Determine the [x, y] coordinate at the center of the cell enclosing the given text.  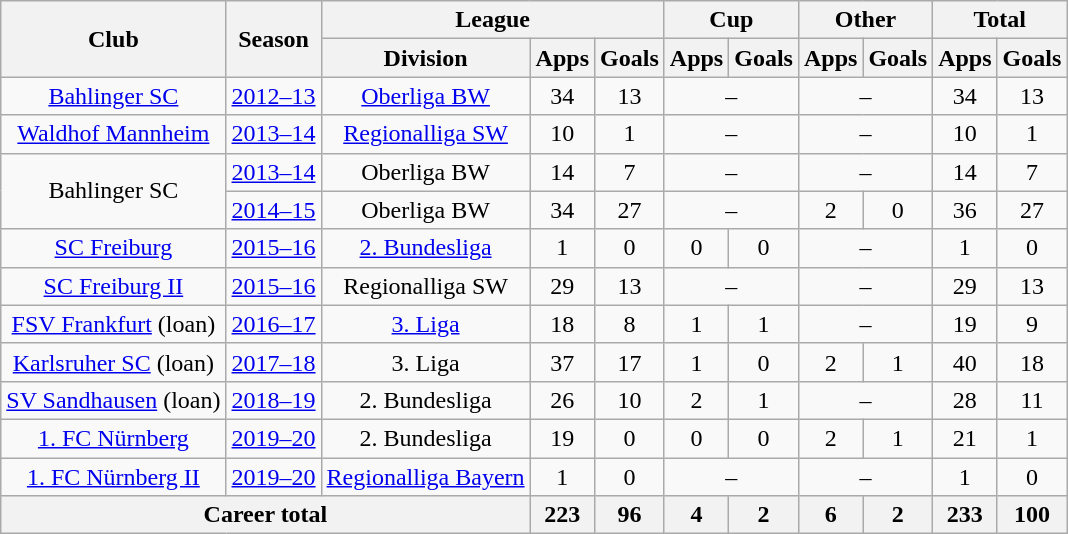
1. FC Nürnberg II [114, 477]
Karlsruher SC (loan) [114, 362]
6 [830, 515]
26 [562, 400]
Season [274, 39]
11 [1032, 400]
223 [562, 515]
1. FC Nürnberg [114, 438]
Regionalliga Bayern [426, 477]
37 [562, 362]
36 [965, 210]
21 [965, 438]
Total [1000, 20]
League [492, 20]
233 [965, 515]
SV Sandhausen (loan) [114, 400]
2018–19 [274, 400]
9 [1032, 324]
8 [630, 324]
40 [965, 362]
SC Freiburg II [114, 286]
17 [630, 362]
SC Freiburg [114, 248]
2016–17 [274, 324]
Cup [731, 20]
2012–13 [274, 96]
4 [696, 515]
Other [865, 20]
2014–15 [274, 210]
100 [1032, 515]
FSV Frankfurt (loan) [114, 324]
Club [114, 39]
Waldhof Mannheim [114, 134]
Career total [266, 515]
96 [630, 515]
Division [426, 58]
28 [965, 400]
2017–18 [274, 362]
